Detect which cell encompasses the target text, then output its [x, y] center coordinate. 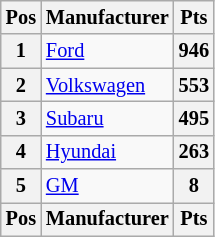
GM [108, 186]
Ford [108, 51]
495 [194, 118]
4 [21, 152]
Hyundai [108, 152]
8 [194, 186]
946 [194, 51]
Subaru [108, 118]
3 [21, 118]
5 [21, 186]
1 [21, 51]
263 [194, 152]
553 [194, 85]
2 [21, 85]
Volkswagen [108, 85]
